Return the [X, Y] coordinate for the center point of the cell that contains the specified text.  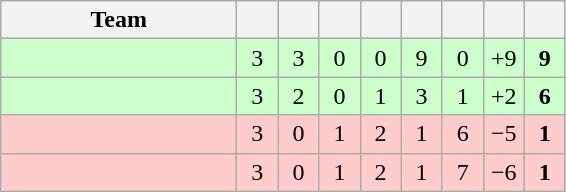
Team [119, 20]
7 [462, 172]
+2 [504, 96]
−5 [504, 134]
+9 [504, 58]
−6 [504, 172]
